Capture the cell that displays the provided text and extract its (x, y) central coordinate. 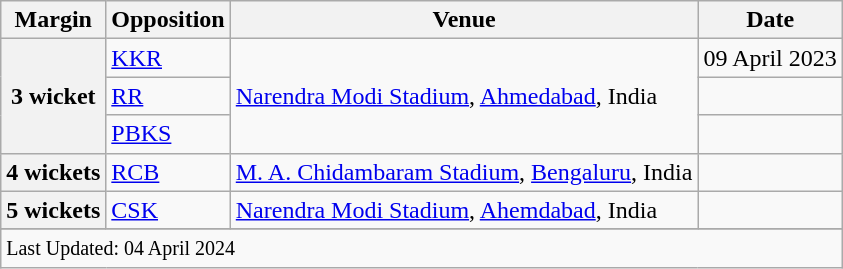
PBKS (168, 134)
Venue (464, 20)
Narendra Modi Stadium, Ahmedabad, India (464, 96)
KKR (168, 58)
4 wickets (54, 172)
5 wickets (54, 210)
Opposition (168, 20)
Narendra Modi Stadium, Ahemdabad, India (464, 210)
09 April 2023 (770, 58)
Last Updated: 04 April 2024 (422, 248)
RR (168, 96)
Date (770, 20)
RCB (168, 172)
3 wicket (54, 96)
CSK (168, 210)
M. A. Chidambaram Stadium, Bengaluru, India (464, 172)
Margin (54, 20)
